Determine the [X, Y] coordinate at the center of the cell enclosing the given text.  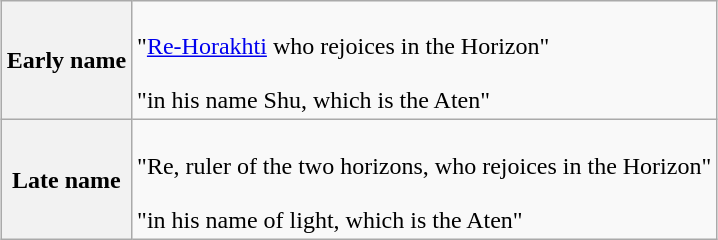
Early name [66, 60]
"Re-Horakhti who rejoices in the Horizon""in his name Shu, which is the Aten" [424, 60]
"Re, ruler of the two horizons, who rejoices in the Horizon""in his name of light, which is the Aten" [424, 180]
Late name [66, 180]
